Identify which cell holds the provided text, then report its (X, Y) central coordinate. 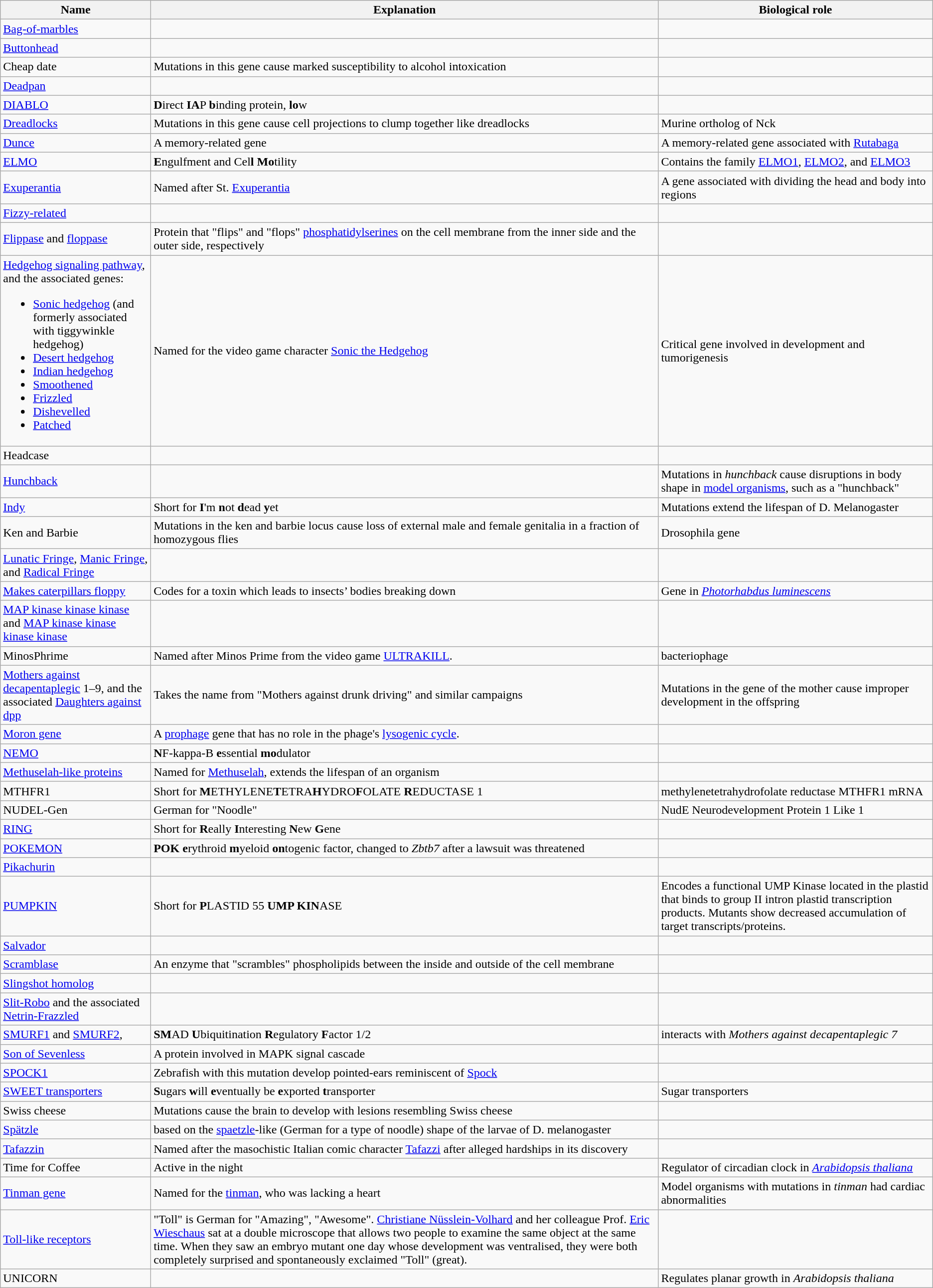
UNICORN (76, 1279)
Sugar transporters (795, 1092)
Mutations extend the lifespan of D. Melanogaster (795, 507)
Named for Methuselah, extends the lifespan of an organism (405, 772)
MinosPhrime (76, 656)
Mutations in this gene cause marked susceptibility to alcohol intoxication (405, 67)
Short for PLASTID 55 UMP KINASE (405, 907)
Indy (76, 507)
POK erythroid myeloid ontogenic factor, changed to Zbtb7 after a lawsuit was threatened (405, 848)
DIABLO (76, 105)
PUMPKIN (76, 907)
Active in the night (405, 1167)
Makes caterpillars floppy (76, 591)
Salvador (76, 945)
Gene in Photorhabdus luminescens (795, 591)
Pikachurin (76, 867)
Regulator of circadian clock in Arabidopsis thaliana (795, 1167)
Ken and Barbie (76, 533)
NudE Neurodevelopment Protein 1 Like 1 (795, 810)
MTHFR1 (76, 791)
Hunchback (76, 482)
Time for Coffee (76, 1167)
interacts with Mothers against decapentaplegic 7 (795, 1035)
Sugars will eventually be exported transporter (405, 1092)
POKEMON (76, 848)
Drosophila gene (795, 533)
Explanation (405, 10)
A memory-related gene associated with Rutabaga (795, 143)
Headcase (76, 456)
Named for the video game character Sonic the Hedgehog (405, 351)
Short for I'm not dead yet (405, 507)
MAP kinase kinase kinase and MAP kinase kinase kinase kinase (76, 623)
Dunce (76, 143)
Murine ortholog of Nck (795, 124)
Direct IAP binding protein, low (405, 105)
Codes for a toxin which leads to insects’ bodies breaking down (405, 591)
Named after Minos Prime from the video game ULTRAKILL. (405, 656)
Name (76, 10)
Engulfment and Cell Motility (405, 162)
Regulates planar growth in Arabidopsis thaliana (795, 1279)
Mothers against decapentaplegic 1–9, and the associated Daughters against dpp (76, 695)
Bag-of-marbles (76, 29)
based on the spaetzle-like (German for a type of noodle) shape of the larvae of D. melanogaster (405, 1129)
SPOCK1 (76, 1073)
Dreadlocks (76, 124)
Mutations cause the brain to develop with lesions resembling Swiss cheese (405, 1110)
Moron gene (76, 734)
methylenetetrahydrofolate reductase MTHFR1 mRNA (795, 791)
Deadpan (76, 86)
Mutations in the ken and barbie locus cause loss of external male and female genitalia in a fraction of homozygous flies (405, 533)
Critical gene involved in development and tumorigenesis (795, 351)
SWEET transporters (76, 1092)
Protein that "flips" and "flops" phosphatidylserines on the cell membrane from the inner side and the outer side, respectively (405, 238)
Biological role (795, 10)
Lunatic Fringe, Manic Fringe, and Radical Fringe (76, 565)
Named after the masochistic Italian comic character Tafazzi after alleged hardships in its discovery (405, 1148)
bacteriophage (795, 656)
RING (76, 829)
Zebrafish with this mutation develop pointed-ears reminiscent of Spock (405, 1073)
Swiss cheese (76, 1110)
Scramblase (76, 964)
German for "Noodle" (405, 810)
Model organisms with mutations in tinman had cardiac abnormalities (795, 1193)
Named after St. Exuperantia (405, 187)
SMAD Ubiquitination Regulatory Factor 1/2 (405, 1035)
Methuselah-like proteins (76, 772)
Named for the tinman, who was lacking a heart (405, 1193)
Flippase and floppase (76, 238)
A protein involved in MAPK signal cascade (405, 1054)
NEMO (76, 753)
Tafazzin (76, 1148)
Mutations in this gene cause cell projections to clump together like dreadlocks (405, 124)
A prophage gene that has no role in the phage's lysogenic cycle. (405, 734)
Fizzy-related (76, 213)
A gene associated with dividing the head and body into regions (795, 187)
Son of Sevenless (76, 1054)
An enzyme that "scrambles" phospholipids between the inside and outside of the cell membrane (405, 964)
Short for Really Interesting New Gene (405, 829)
Mutations in hunchback cause disruptions in body shape in model organisms, such as a "hunchback" (795, 482)
NF-kappa-B essential modulator (405, 753)
ELMO (76, 162)
Mutations in the gene of the mother cause improper development in the offspring (795, 695)
Cheap date (76, 67)
Buttonhead (76, 48)
SMURF1 and SMURF2, (76, 1035)
Short for METHYLENETETRAHYDROFOLATE REDUCTASE 1 (405, 791)
Slit-Robo and the associated Netrin-Frazzled (76, 1009)
NUDEL-Gen (76, 810)
Tinman gene (76, 1193)
Exuperantia (76, 187)
Contains the family ELMO1, ELMO2, and ELMO3 (795, 162)
Toll-like receptors (76, 1240)
Slingshot homolog (76, 983)
Spätzle (76, 1129)
A memory-related gene (405, 143)
Takes the name from "Mothers against drunk driving" and similar campaigns (405, 695)
